Output the (X, Y) coordinate of the center of the cell containing the given text.  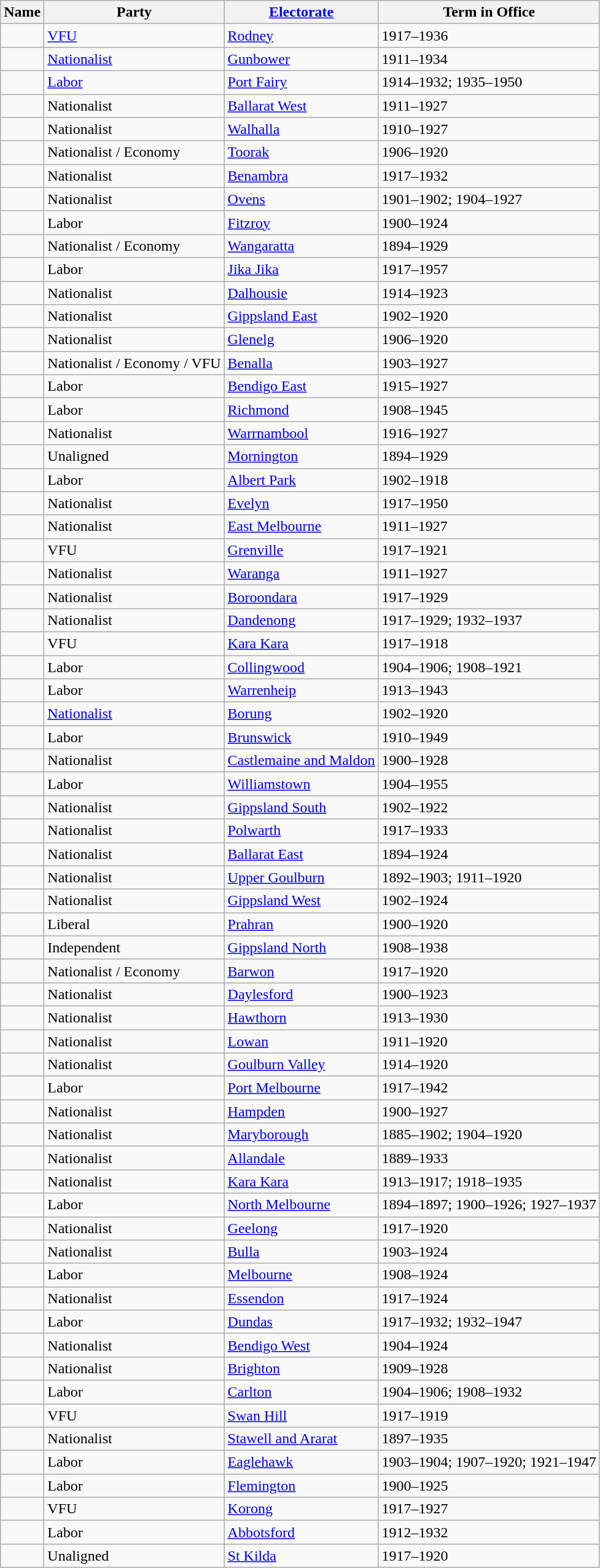
Brunswick (301, 737)
Evelyn (301, 503)
Port Melbourne (301, 1088)
1917–1950 (489, 503)
1917–1919 (489, 1415)
Daylesford (301, 994)
Upper Goulburn (301, 877)
Castlemaine and Maldon (301, 761)
1914–1920 (489, 1065)
Party (134, 12)
Albert Park (301, 480)
1904–1906; 1908–1932 (489, 1392)
Bendigo East (301, 386)
Name (22, 12)
Maryborough (301, 1135)
1914–1932; 1935–1950 (489, 82)
1917–1929 (489, 597)
Prahran (301, 924)
1917–1936 (489, 36)
Gippsland West (301, 901)
1912–1932 (489, 1532)
Dandenong (301, 620)
Electorate (301, 12)
1908–1924 (489, 1275)
Liberal (134, 924)
1903–1924 (489, 1252)
North Melbourne (301, 1205)
Korong (301, 1509)
1913–1917; 1918–1935 (489, 1182)
1892–1903; 1911–1920 (489, 877)
Mornington (301, 457)
Geelong (301, 1228)
Gunbower (301, 59)
Walhalla (301, 129)
Boroondara (301, 597)
Hampden (301, 1111)
1917–1942 (489, 1088)
1900–1923 (489, 994)
Wangaratta (301, 246)
Term in Office (489, 12)
1917–1929; 1932–1937 (489, 620)
Melbourne (301, 1275)
Carlton (301, 1392)
Brighton (301, 1368)
Bulla (301, 1252)
1917–1932 (489, 176)
Bendigo West (301, 1345)
Warrnambool (301, 433)
1911–1920 (489, 1041)
1915–1927 (489, 386)
Jika Jika (301, 269)
1908–1938 (489, 947)
1903–1904; 1907–1920; 1921–1947 (489, 1462)
Barwon (301, 971)
Collingwood (301, 667)
1917–1924 (489, 1298)
Ballarat East (301, 854)
1901–1902; 1904–1927 (489, 199)
1917–1932; 1932–1947 (489, 1322)
1902–1924 (489, 901)
1894–1897; 1900–1926; 1927–1937 (489, 1205)
Borung (301, 714)
Eaglehawk (301, 1462)
Stawell and Ararat (301, 1439)
1900–1925 (489, 1486)
1902–1918 (489, 480)
Dundas (301, 1322)
1916–1927 (489, 433)
Nationalist / Economy / VFU (134, 363)
1910–1949 (489, 737)
Gippsland East (301, 316)
1910–1927 (489, 129)
1897–1935 (489, 1439)
Allandale (301, 1158)
Hawthorn (301, 1017)
Lowan (301, 1041)
1917–1927 (489, 1509)
Ovens (301, 199)
1894–1924 (489, 854)
Goulburn Valley (301, 1065)
Fitzroy (301, 222)
1900–1927 (489, 1111)
East Melbourne (301, 527)
Polwarth (301, 831)
Grenville (301, 550)
1917–1957 (489, 269)
Benalla (301, 363)
1913–1943 (489, 691)
Gippsland North (301, 947)
Independent (134, 947)
1917–1918 (489, 643)
1917–1921 (489, 550)
1917–1933 (489, 831)
1911–1934 (489, 59)
Glenelg (301, 340)
1900–1920 (489, 924)
Essendon (301, 1298)
1913–1930 (489, 1017)
1909–1928 (489, 1368)
Toorak (301, 152)
1889–1933 (489, 1158)
1900–1924 (489, 222)
Benambra (301, 176)
1900–1928 (489, 761)
Warrenheip (301, 691)
Dalhousie (301, 293)
1904–1924 (489, 1345)
Swan Hill (301, 1415)
1902–1922 (489, 807)
1904–1906; 1908–1921 (489, 667)
1914–1923 (489, 293)
Flemington (301, 1486)
1904–1955 (489, 784)
Waranga (301, 573)
Abbotsford (301, 1532)
1903–1927 (489, 363)
Ballarat West (301, 106)
Williamstown (301, 784)
Richmond (301, 410)
Gippsland South (301, 807)
1908–1945 (489, 410)
1885–1902; 1904–1920 (489, 1135)
St Kilda (301, 1556)
Rodney (301, 36)
Port Fairy (301, 82)
